Extract the (X, Y) coordinate from the center of the cell holding the provided text.  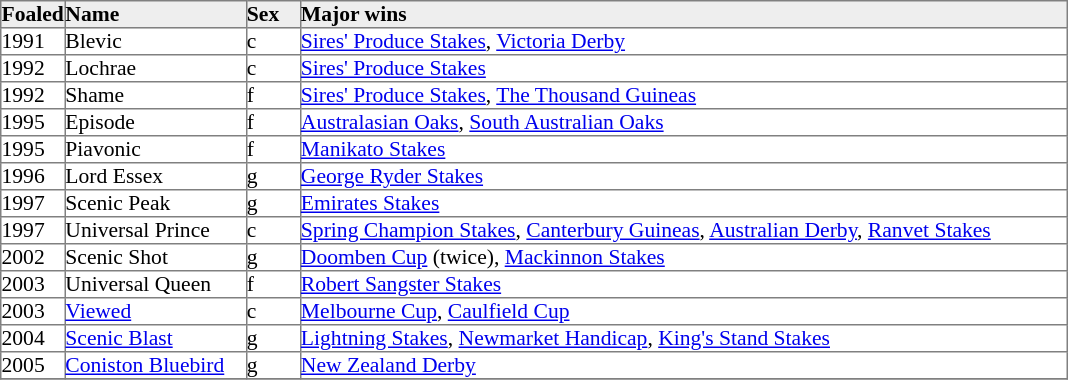
Lochrae (156, 68)
Emirates Stakes (683, 204)
Name (156, 14)
Universal Prince (156, 230)
2004 (33, 338)
Sires' Produce Stakes, Victoria Derby (683, 42)
New Zealand Derby (683, 366)
Lord Essex (156, 176)
Sires' Produce Stakes (683, 68)
Scenic Blast (156, 338)
2005 (33, 366)
Doomben Cup (twice), Mackinnon Stakes (683, 258)
Spring Champion Stakes, Canterbury Guineas, Australian Derby, Ranvet Stakes (683, 230)
Viewed (156, 312)
Sex (273, 14)
Lightning Stakes, Newmarket Handicap, King's Stand Stakes (683, 338)
Episode (156, 122)
Robert Sangster Stakes (683, 284)
Major wins (683, 14)
Melbourne Cup, Caulfield Cup (683, 312)
Piavonic (156, 150)
1996 (33, 176)
George Ryder Stakes (683, 176)
Shame (156, 96)
Sires' Produce Stakes, The Thousand Guineas (683, 96)
Manikato Stakes (683, 150)
2002 (33, 258)
Scenic Shot (156, 258)
Blevic (156, 42)
Scenic Peak (156, 204)
Australasian Oaks, South Australian Oaks (683, 122)
1991 (33, 42)
Universal Queen (156, 284)
Foaled (33, 14)
Coniston Bluebird (156, 366)
